For the text-containing cell, return its midpoint in (X, Y) coordinate format. 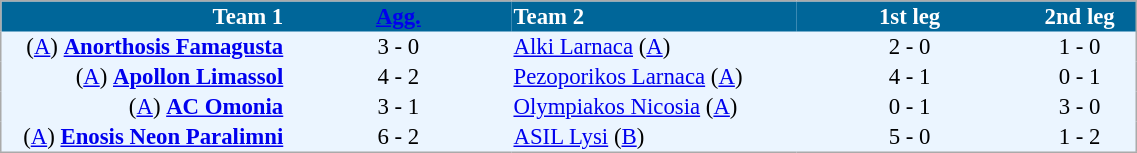
1 - 0 (1080, 47)
2nd leg (1080, 16)
4 - 1 (910, 77)
1 - 2 (1080, 137)
4 - 2 (398, 77)
1st leg (910, 16)
Pezoporikos Larnaca (A) (654, 77)
Team 1 (143, 16)
Team 2 (654, 16)
Agg. (398, 16)
(A) Anorthosis Famagusta (143, 47)
Olympiakos Nicosia (A) (654, 107)
6 - 2 (398, 137)
(A) Apollon Limassol (143, 77)
3 - 1 (398, 107)
ASIL Lysi (B) (654, 137)
2 - 0 (910, 47)
(A) AC Omonia (143, 107)
5 - 0 (910, 137)
Alki Larnaca (A) (654, 47)
(A) Enosis Neon Paralimni (143, 137)
